Capture the cell that displays the provided text and extract its [x, y] central coordinate. 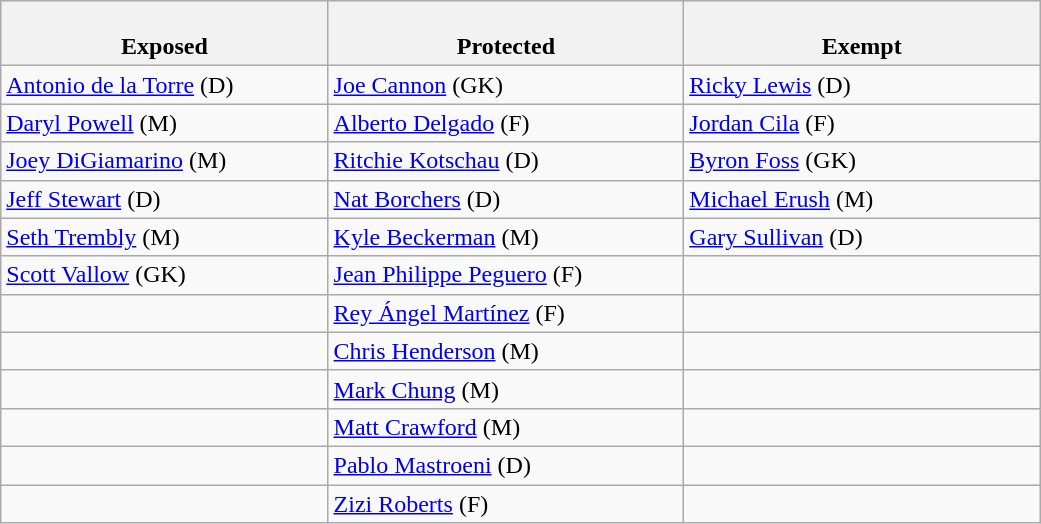
Ritchie Kotschau (D) [506, 161]
Matt Crawford (M) [506, 427]
Nat Borchers (D) [506, 199]
Ricky Lewis (D) [862, 85]
Pablo Mastroeni (D) [506, 465]
Gary Sullivan (D) [862, 237]
Joey DiGiamarino (M) [164, 161]
Alberto Delgado (F) [506, 123]
Byron Foss (GK) [862, 161]
Jean Philippe Peguero (F) [506, 275]
Zizi Roberts (F) [506, 503]
Scott Vallow (GK) [164, 275]
Exempt [862, 34]
Antonio de la Torre (D) [164, 85]
Jeff Stewart (D) [164, 199]
Protected [506, 34]
Daryl Powell (M) [164, 123]
Chris Henderson (M) [506, 351]
Rey Ángel Martínez (F) [506, 313]
Michael Erush (M) [862, 199]
Joe Cannon (GK) [506, 85]
Exposed [164, 34]
Mark Chung (M) [506, 389]
Kyle Beckerman (M) [506, 237]
Seth Trembly (M) [164, 237]
Jordan Cila (F) [862, 123]
